Identify which cell holds the provided text, then report its [x, y] central coordinate. 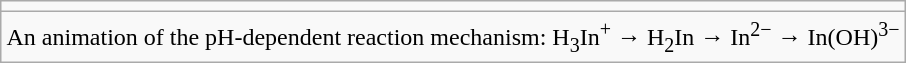
An animation of the pH-dependent reaction mechanism: H3In+ → H2In → In2− → In(OH)3− [453, 38]
